Find where the given text appears and provide that cell's center as [X, Y] coordinate. 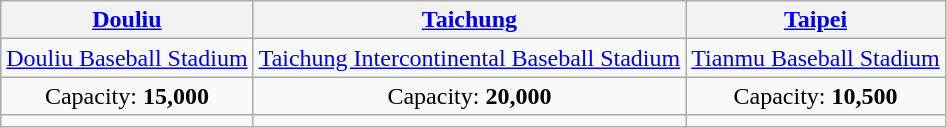
Capacity: 10,500 [816, 96]
Capacity: 15,000 [127, 96]
Taipei [816, 20]
Capacity: 20,000 [470, 96]
Taichung Intercontinental Baseball Stadium [470, 58]
Douliu Baseball Stadium [127, 58]
Douliu [127, 20]
Taichung [470, 20]
Tianmu Baseball Stadium [816, 58]
